Extract the [X, Y] coordinate from the center of the cell holding the provided text.  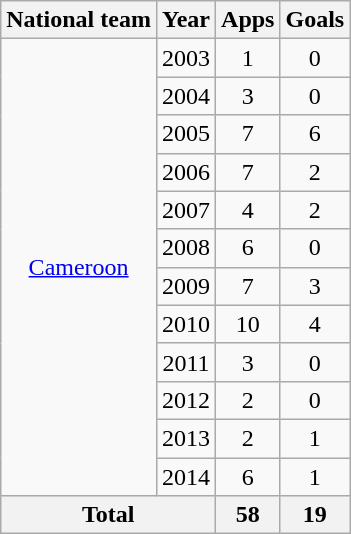
58 [248, 515]
National team [79, 20]
2010 [186, 324]
Apps [248, 20]
2005 [186, 134]
19 [315, 515]
2007 [186, 210]
2008 [186, 248]
2006 [186, 172]
2011 [186, 362]
2003 [186, 58]
2004 [186, 96]
2013 [186, 438]
Total [108, 515]
10 [248, 324]
2009 [186, 286]
2014 [186, 477]
2012 [186, 400]
Cameroon [79, 268]
Year [186, 20]
Goals [315, 20]
